Return (x, y) of the center of cell containing provided text 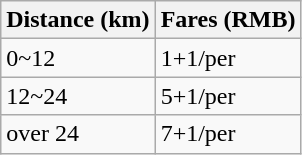
Fares (RMB) (228, 20)
Distance (km) (78, 20)
1+1/per (228, 58)
over 24 (78, 134)
0~12 (78, 58)
7+1/per (228, 134)
5+1/per (228, 96)
12~24 (78, 96)
